Output the (X, Y) coordinate of the center of the cell containing the given text.  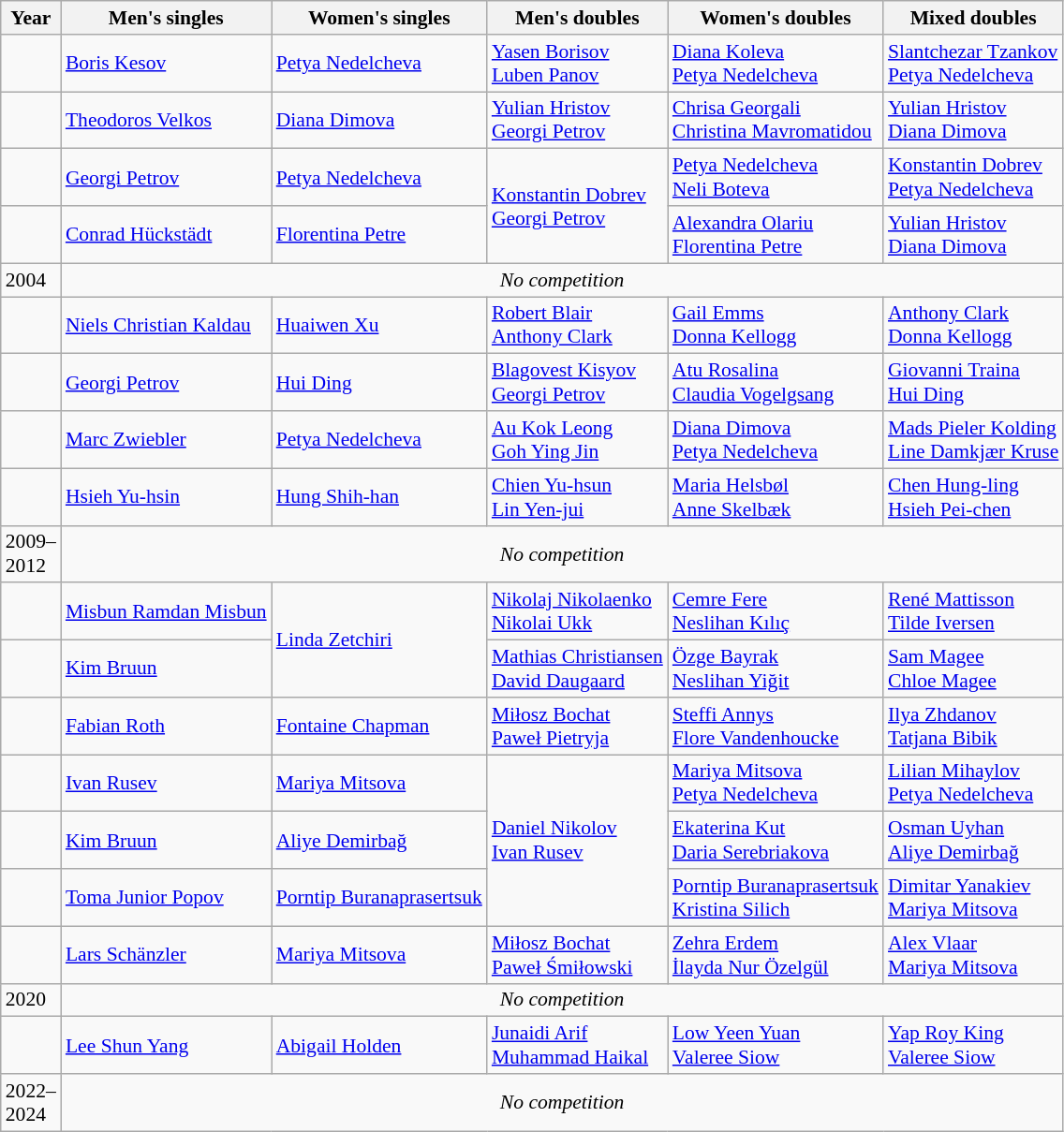
Konstantin Dobrev Petya Nedelcheva (973, 178)
Junaidi Arif Muhammad Haikal (577, 1045)
Atu Rosalina Claudia Vogelgsang (776, 382)
Lee Shun Yang (167, 1045)
Mathias Christiansen David Daugaard (577, 669)
Theodoros Velkos (167, 120)
Ilya Zhdanov Tatjana Bibik (973, 727)
Mariya Mitsova Petya Nedelcheva (776, 783)
Steffi Annys Flore Vandenhoucke (776, 727)
Mixed doubles (973, 18)
Daniel Nikolov Ivan Rusev (577, 841)
Porntip Buranaprasertsuk (379, 897)
Abigail Holden (379, 1045)
Blagovest Kisyov Georgi Petrov (577, 382)
Sam Magee Chloe Magee (973, 669)
Chrisa Georgali Christina Mavromatidou (776, 120)
Au Kok Leong Goh Ying Jin (577, 440)
Lars Schänzler (167, 955)
Miłosz Bochat Paweł Pietryja (577, 727)
Women's singles (379, 18)
Boris Kesov (167, 64)
Miłosz Bochat Paweł Śmiłowski (577, 955)
René Mattisson Tilde Iversen (973, 612)
Marc Zwiebler (167, 440)
2020 (31, 1000)
Chien Yu-hsun Lin Yen-jui (577, 496)
Women's doubles (776, 18)
Linda Zetchiri (379, 640)
Maria Helsbøl Anne Skelbæk (776, 496)
Florentina Petre (379, 234)
Anthony Clark Donna Kellogg (973, 326)
Alex Vlaar Mariya Mitsova (973, 955)
Hui Ding (379, 382)
Yulian Hristov Georgi Petrov (577, 120)
Men's singles (167, 18)
Petya Nedelcheva Neli Boteva (776, 178)
Men's doubles (577, 18)
Fabian Roth (167, 727)
Nikolaj Nikolaenko Nikolai Ukk (577, 612)
Lilian Mihaylov Petya Nedelcheva (973, 783)
Yap Roy King Valeree Siow (973, 1045)
Cemre Fere Neslihan Kılıç (776, 612)
Conrad Hückstädt (167, 234)
Chen Hung-ling Hsieh Pei-chen (973, 496)
Mads Pieler Kolding Line Damkjær Kruse (973, 440)
Ivan Rusev (167, 783)
Huaiwen Xu (379, 326)
Diana Dimova (379, 120)
Özge Bayrak Neslihan Yiğit (776, 669)
Gail Emms Donna Kellogg (776, 326)
Dimitar Yanakiev Mariya Mitsova (973, 897)
Diana Dimova Petya Nedelcheva (776, 440)
Toma Junior Popov (167, 897)
Fontaine Chapman (379, 727)
Robert Blair Anthony Clark (577, 326)
Diana Koleva Petya Nedelcheva (776, 64)
Porntip Buranaprasertsuk Kristina Silich (776, 897)
Low Yeen Yuan Valeree Siow (776, 1045)
2004 (31, 280)
Year (31, 18)
Aliye Demirbağ (379, 841)
Hung Shih-han (379, 496)
Misbun Ramdan Misbun (167, 612)
Hsieh Yu-hsin (167, 496)
2022–2024 (31, 1103)
Alexandra Olariu Florentina Petre (776, 234)
Konstantin Dobrev Georgi Petrov (577, 206)
Ekaterina Kut Daria Serebriakova (776, 841)
Giovanni Traina Hui Ding (973, 382)
2009–2012 (31, 554)
Yasen Borisov Luben Panov (577, 64)
Osman Uyhan Aliye Demirbağ (973, 841)
Slantchezar Tzankov Petya Nedelcheva (973, 64)
Zehra Erdem İlayda Nur Özelgül (776, 955)
Niels Christian Kaldau (167, 326)
